Return (X, Y) of the center of cell containing provided text 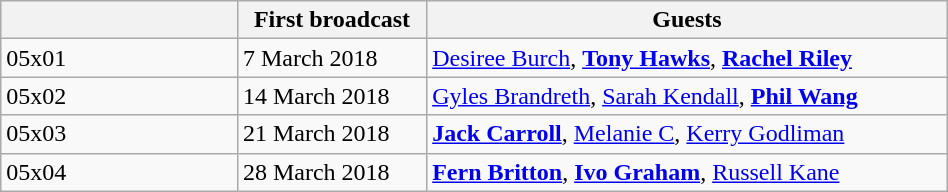
05x01 (120, 58)
28 March 2018 (332, 172)
05x03 (120, 134)
05x02 (120, 96)
05x04 (120, 172)
Desiree Burch, Tony Hawks, Rachel Riley (688, 58)
Guests (688, 20)
21 March 2018 (332, 134)
First broadcast (332, 20)
14 March 2018 (332, 96)
7 March 2018 (332, 58)
Jack Carroll, Melanie C, Kerry Godliman (688, 134)
Fern Britton, Ivo Graham, Russell Kane (688, 172)
Gyles Brandreth, Sarah Kendall, Phil Wang (688, 96)
